From the cell containing the given text, extract its center point as [x, y] coordinate. 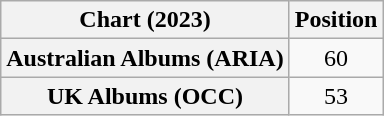
60 [336, 58]
Chart (2023) [145, 20]
UK Albums (OCC) [145, 96]
Position [336, 20]
Australian Albums (ARIA) [145, 58]
53 [336, 96]
